Identify which cell holds the provided text, then report its [x, y] central coordinate. 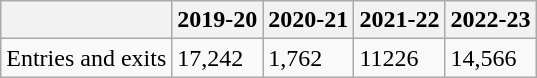
Entries and exits [86, 58]
2021-22 [400, 20]
11226 [400, 58]
14,566 [490, 58]
2019-20 [218, 20]
2020-21 [308, 20]
17,242 [218, 58]
1,762 [308, 58]
2022-23 [490, 20]
